Pinpoint the cell where the given text exists, returning its (x, y) midpoint coordinate. 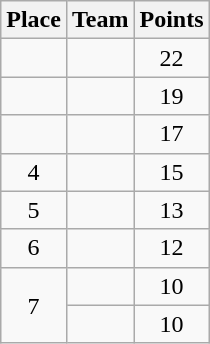
7 (34, 305)
Points (172, 20)
5 (34, 210)
4 (34, 172)
17 (172, 134)
Team (100, 20)
13 (172, 210)
12 (172, 248)
19 (172, 96)
15 (172, 172)
22 (172, 58)
Place (34, 20)
6 (34, 248)
